Output the (X, Y) coordinate of the center of the cell containing the given text.  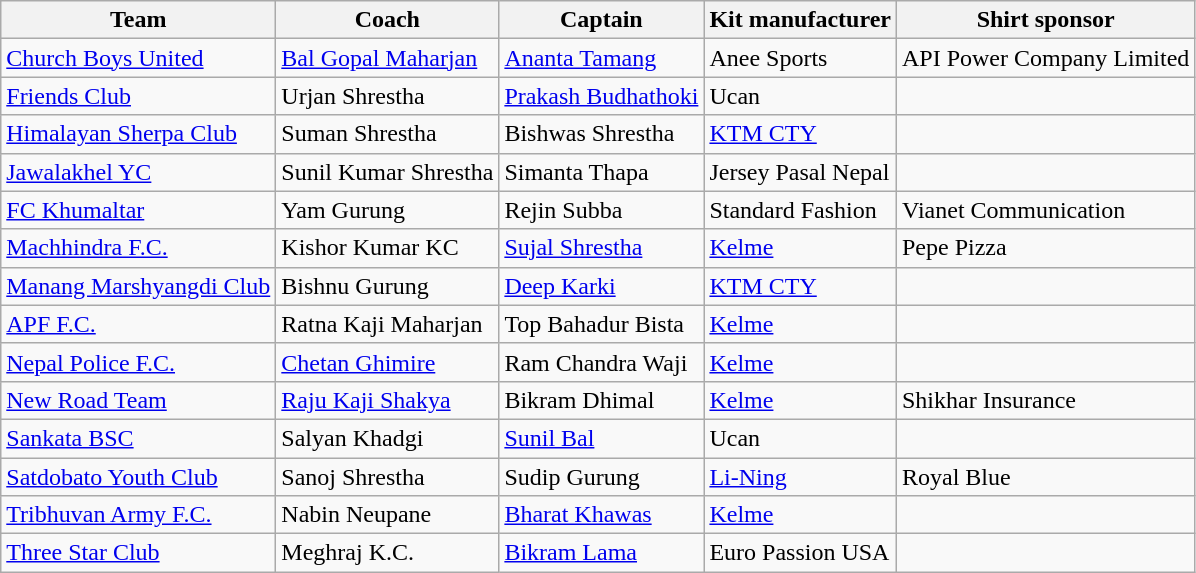
Machhindra F.C. (138, 248)
Anee Sports (800, 58)
Kit manufacturer (800, 20)
Meghraj K.C. (388, 553)
Himalayan Sherpa Club (138, 134)
Bharat Khawas (602, 515)
Friends Club (138, 96)
Standard Fashion (800, 210)
Top Bahadur Bista (602, 324)
Prakash Budhathoki (602, 96)
Yam Gurung (388, 210)
Suman Shrestha (388, 134)
Sanoj Shrestha (388, 477)
Church Boys United (138, 58)
Ananta Tamang (602, 58)
Bikram Dhimal (602, 400)
Nabin Neupane (388, 515)
Euro Passion USA (800, 553)
Rejin Subba (602, 210)
Sudip Gurung (602, 477)
Pepe Pizza (1045, 248)
Sujal Shrestha (602, 248)
Jawalakhel YC (138, 172)
Team (138, 20)
Bal Gopal Maharjan (388, 58)
Satdobato Youth Club (138, 477)
FC Khumaltar (138, 210)
New Road Team (138, 400)
Vianet Communication (1045, 210)
Shirt sponsor (1045, 20)
Ratna Kaji Maharjan (388, 324)
Salyan Khadgi (388, 438)
Manang Marshyangdi Club (138, 286)
Tribhuvan Army F.C. (138, 515)
Captain (602, 20)
Kishor Kumar KC (388, 248)
Raju Kaji Shakya (388, 400)
Sunil Bal (602, 438)
Coach (388, 20)
Three Star Club (138, 553)
Sankata BSC (138, 438)
Simanta Thapa (602, 172)
Urjan Shrestha (388, 96)
Sunil Kumar Shrestha (388, 172)
Bishwas Shrestha (602, 134)
Nepal Police F.C. (138, 362)
Chetan Ghimire (388, 362)
Royal Blue (1045, 477)
Shikhar Insurance (1045, 400)
Jersey Pasal Nepal (800, 172)
Bikram Lama (602, 553)
API Power Company Limited (1045, 58)
Li-Ning (800, 477)
Ram Chandra Waji (602, 362)
Deep Karki (602, 286)
APF F.C. (138, 324)
Bishnu Gurung (388, 286)
